Capture the cell that displays the provided text and extract its [x, y] central coordinate. 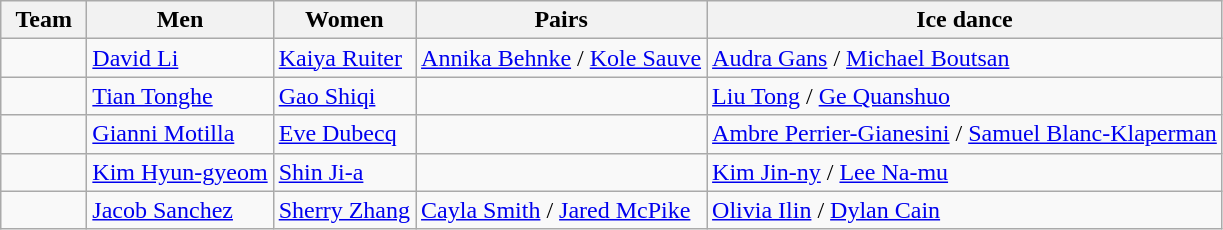
David Li [180, 58]
Liu Tong / Ge Quanshuo [965, 96]
Ice dance [965, 20]
Shin Ji-a [344, 172]
Cayla Smith / Jared McPike [562, 210]
Kim Hyun-gyeom [180, 172]
Pairs [562, 20]
Kim Jin-ny / Lee Na-mu [965, 172]
Kaiya Ruiter [344, 58]
Women [344, 20]
Gianni Motilla [180, 134]
Men [180, 20]
Audra Gans / Michael Boutsan [965, 58]
Jacob Sanchez [180, 210]
Tian Tonghe [180, 96]
Team [44, 20]
Sherry Zhang [344, 210]
Annika Behnke / Kole Sauve [562, 58]
Eve Dubecq [344, 134]
Olivia Ilin / Dylan Cain [965, 210]
Gao Shiqi [344, 96]
Ambre Perrier-Gianesini / Samuel Blanc-Klaperman [965, 134]
